For the text-containing cell, return its midpoint in (x, y) coordinate format. 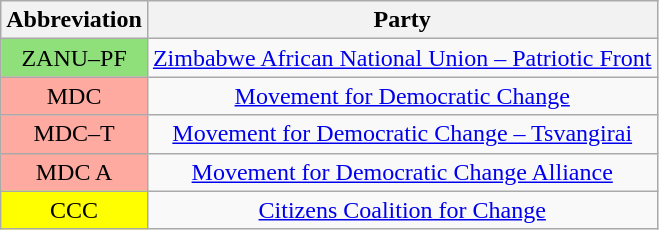
Party (402, 20)
ZANU–PF (74, 58)
Abbreviation (74, 20)
MDC–T (74, 134)
Zimbabwe African National Union – Patriotic Front (402, 58)
Movement for Democratic Change Alliance (402, 172)
MDC (74, 96)
MDC A (74, 172)
Citizens Coalition for Change (402, 210)
CCC (74, 210)
Movement for Democratic Change – Tsvangirai (402, 134)
Movement for Democratic Change (402, 96)
